Identify which cell holds the provided text, then report its [x, y] central coordinate. 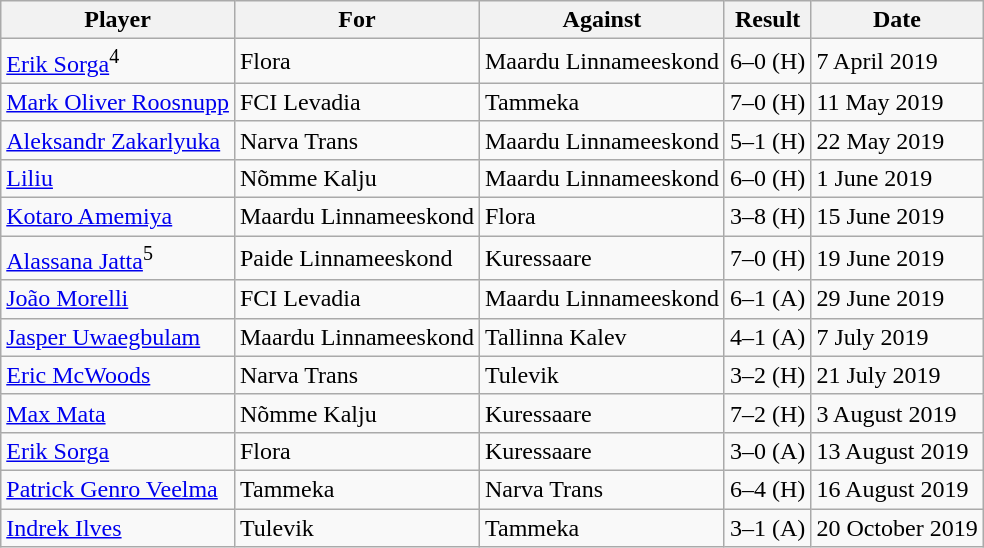
11 May 2019 [897, 102]
22 May 2019 [897, 140]
4–1 (A) [767, 337]
7–2 (H) [767, 413]
3–0 (A) [767, 451]
Kotaro Amemiya [118, 217]
13 August 2019 [897, 451]
3 August 2019 [897, 413]
5–1 (H) [767, 140]
3–1 (A) [767, 528]
Aleksandr Zakarlyuka [118, 140]
6–4 (H) [767, 489]
João Morelli [118, 299]
Tallinna Kalev [602, 337]
Eric McWoods [118, 375]
29 June 2019 [897, 299]
3–2 (H) [767, 375]
7 July 2019 [897, 337]
Result [767, 20]
20 October 2019 [897, 528]
Max Mata [118, 413]
Player [118, 20]
Paide Linnameeskond [356, 258]
Date [897, 20]
15 June 2019 [897, 217]
Against [602, 20]
Erik Sorga [118, 451]
16 August 2019 [897, 489]
Liliu [118, 178]
Jasper Uwaegbulam [118, 337]
Mark Oliver Roosnupp [118, 102]
Patrick Genro Veelma [118, 489]
Indrek Ilves [118, 528]
21 July 2019 [897, 375]
6–1 (A) [767, 299]
7 April 2019 [897, 62]
1 June 2019 [897, 178]
3–8 (H) [767, 217]
For [356, 20]
Erik Sorga4 [118, 62]
19 June 2019 [897, 258]
Alassana Jatta5 [118, 258]
